Extract the [x, y] coordinate from the center of the cell holding the provided text.  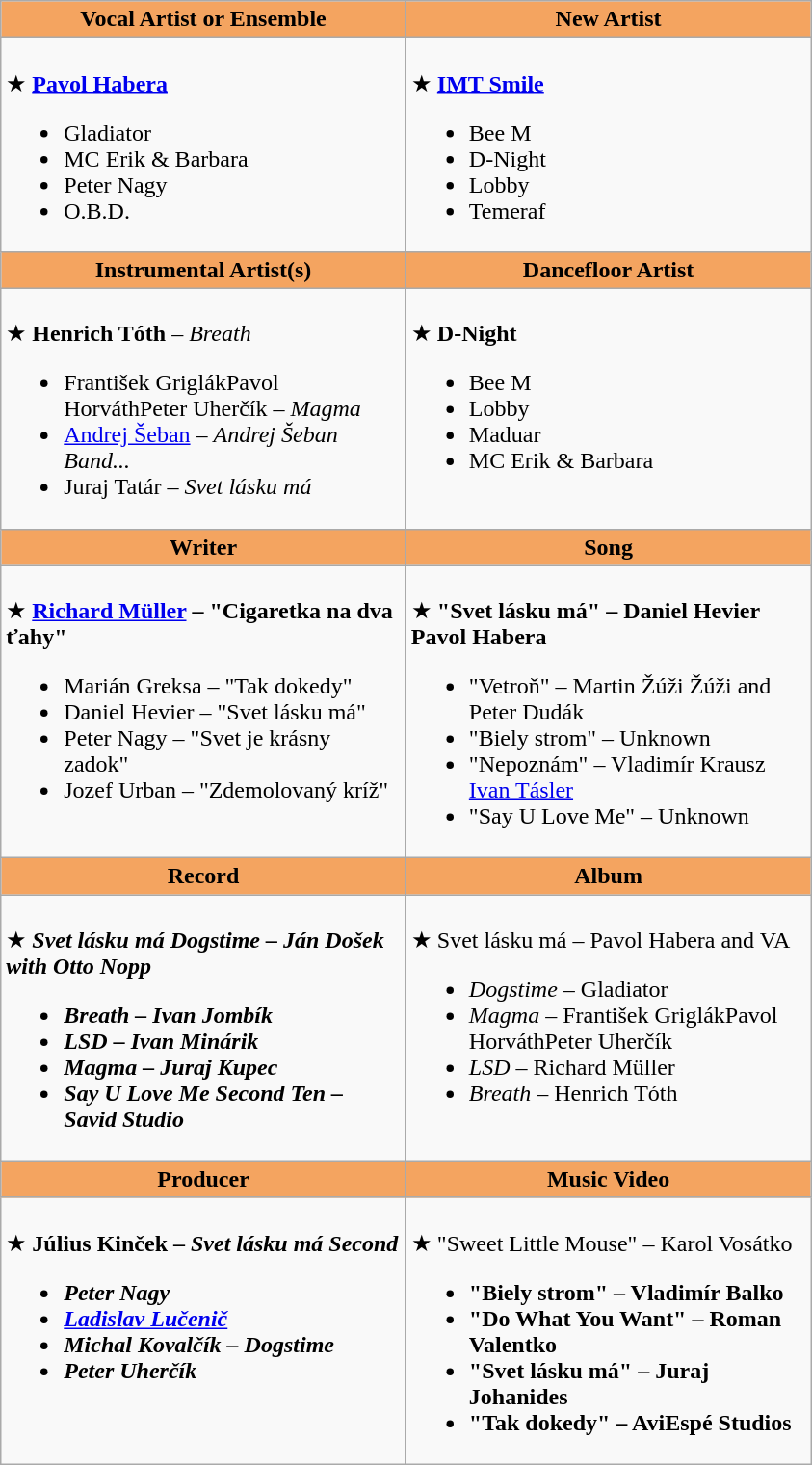
★ Henrich Tóth – BreathFrantišek GriglákPavol HorváthPeter Uherčík – MagmaAndrej Šeban – Andrej Šeban Band...Juraj Tatár – Svet lásku má [204, 408]
New Artist [609, 19]
Song [609, 547]
Writer [204, 547]
Producer [204, 1179]
★ Svet lásku má Dogstime – Ján Došek with Otto Nopp Breath – Ivan JombíkLSD – Ivan MinárikMagma – Juraj KupecSay U Love Me Second Ten – Savid Studio [204, 1029]
★ Pavol HaberaGladiatorMC Erik & BarbaraPeter NagyO.B.D. [204, 144]
★ Július Kinček – Svet lásku má Second Peter NagyLadislav LučeničMichal Kovalčík – Dogstime Peter Uherčík [204, 1331]
★ IMT SmileBee MD-NightLobbyTemeraf [609, 144]
Dancefloor Artist [609, 270]
Music Video [609, 1179]
★ D-NightBee MLobbyMaduarMC Erik & Barbara [609, 408]
★ Svet lásku má – Pavol Habera and VADogstime – GladiatorMagma – František GriglákPavol HorváthPeter UherčíkLSD – Richard MüllerBreath – Henrich Tóth [609, 1029]
Instrumental Artist(s) [204, 270]
Album [609, 876]
Vocal Artist or Ensemble [204, 19]
Record [204, 876]
